Locate the cell with the specified text and output its (X, Y) center coordinate. 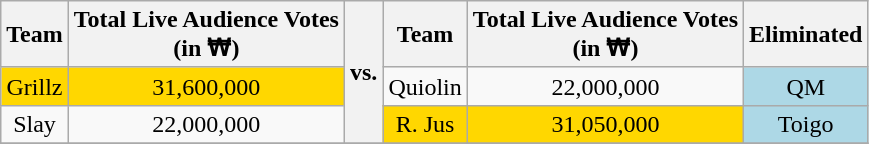
31,050,000 (605, 124)
QM (806, 86)
Eliminated (806, 34)
Slay (35, 124)
R. Jus (425, 124)
Quiolin (425, 86)
31,600,000 (206, 86)
vs. (363, 72)
Toigo (806, 124)
Grillz (35, 86)
